Return the (x, y) coordinate for the center point of the cell that contains the specified text.  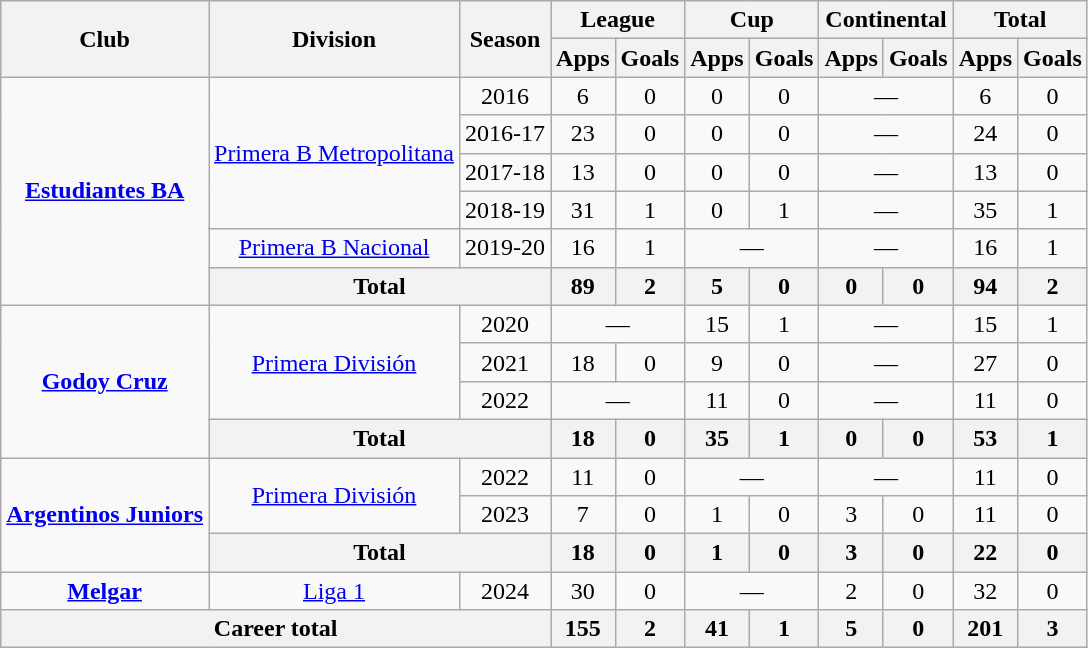
2021 (506, 362)
2016 (506, 96)
27 (985, 362)
24 (985, 134)
30 (583, 591)
Godoy Cruz (105, 381)
32 (985, 591)
Primera B Nacional (334, 248)
Argentinos Juniors (105, 515)
201 (985, 629)
Career total (276, 629)
Estudiantes BA (105, 191)
22 (985, 553)
31 (583, 210)
7 (583, 515)
2018-19 (506, 210)
Continental (886, 20)
Cup (752, 20)
Liga 1 (334, 591)
2019-20 (506, 248)
Season (506, 39)
2017-18 (506, 172)
23 (583, 134)
155 (583, 629)
Club (105, 39)
9 (717, 362)
Primera B Metropolitana (334, 153)
94 (985, 286)
2023 (506, 515)
Melgar (105, 591)
2024 (506, 591)
2020 (506, 324)
League (618, 20)
89 (583, 286)
2016-17 (506, 134)
41 (717, 629)
Division (334, 39)
53 (985, 438)
